Capture the cell that displays the provided text and extract its [X, Y] central coordinate. 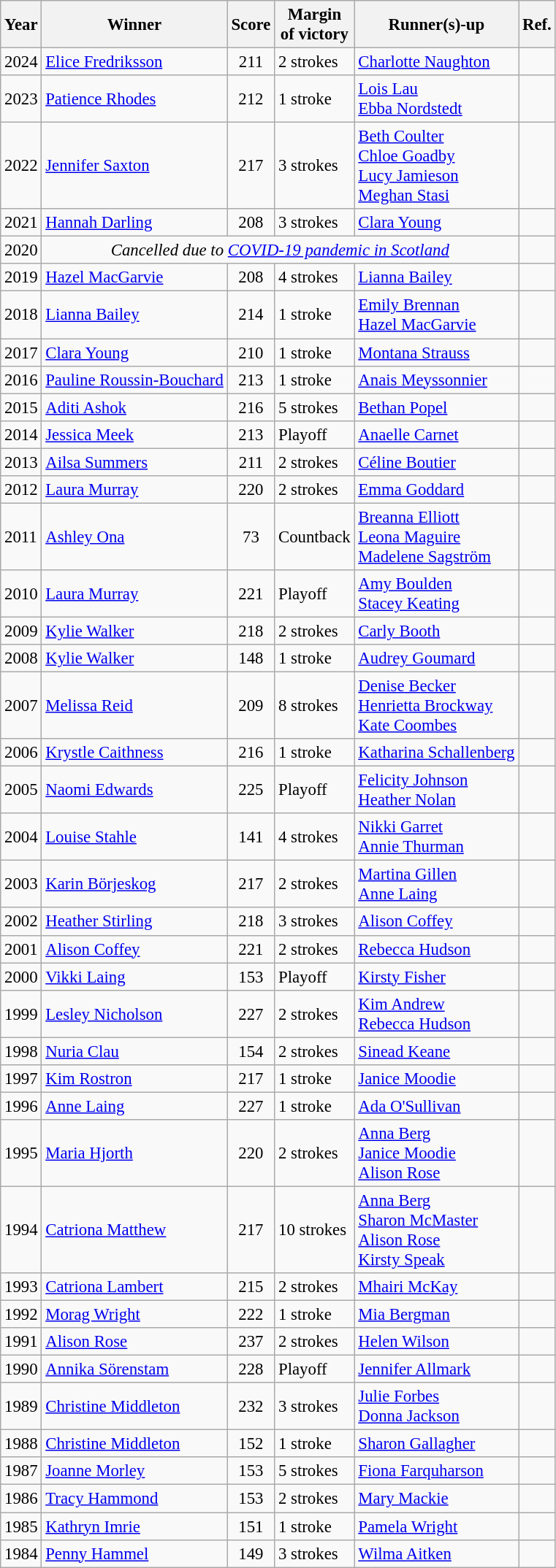
2013 [21, 462]
Hazel MacGarvie [134, 278]
Mhairi McKay [437, 1287]
Montana Strauss [437, 353]
Sinead Keane [437, 1051]
2014 [21, 434]
152 [251, 1444]
2004 [21, 837]
Ashley Ona [134, 537]
2015 [21, 407]
Anna Berg Janice Moodie Alison Rose [437, 1153]
Beth Coulter Chloe Goadby Lucy Jamieson Meghan Stasi [437, 166]
1995 [21, 1153]
10 strokes [314, 1229]
1990 [21, 1369]
Melissa Reid [134, 706]
2022 [21, 166]
1998 [21, 1051]
1988 [21, 1444]
Bethan Popel [437, 407]
Score [251, 25]
225 [251, 790]
73 [251, 537]
Lesley Nicholson [134, 1013]
1994 [21, 1229]
Tracy Hammond [134, 1499]
Alison Rose [134, 1342]
Fiona Farquharson [437, 1471]
Catriona Matthew [134, 1229]
Year [21, 25]
Annika Sörenstam [134, 1369]
2018 [21, 315]
Lois Lau Ebba Nordstedt [437, 99]
Ailsa Summers [134, 462]
1999 [21, 1013]
1991 [21, 1342]
Heather Stirling [134, 922]
2017 [21, 353]
Rebecca Hudson [437, 949]
Céline Boutier [437, 462]
215 [251, 1287]
Jessica Meek [134, 434]
2010 [21, 594]
Anais Meyssonnier [437, 380]
Kim Andrew Rebecca Hudson [437, 1013]
Kim Rostron [134, 1079]
Anne Laing [134, 1106]
1992 [21, 1315]
212 [251, 99]
Louise Stahle [134, 837]
Emily Brennan Hazel MacGarvie [437, 315]
2021 [21, 223]
8 strokes [314, 706]
228 [251, 1369]
237 [251, 1342]
Julie Forbes Donna Jackson [437, 1406]
Naomi Edwards [134, 790]
1987 [21, 1471]
209 [251, 706]
2001 [21, 949]
Elice Fredriksson [134, 62]
1985 [21, 1526]
Kirsty Fisher [437, 977]
210 [251, 353]
2019 [21, 278]
Jennifer Allmark [437, 1369]
Janice Moodie [437, 1079]
Maria Hjorth [134, 1153]
2012 [21, 490]
Amy Boulden Stacey Keating [437, 594]
Cancelled due to COVID-19 pandemic in Scotland [281, 250]
148 [251, 658]
232 [251, 1406]
Krystle Caithness [134, 753]
Marginof victory [314, 25]
Mia Bergman [437, 1315]
2000 [21, 977]
Catriona Lambert [134, 1287]
Breanna Elliott Leona Maguire Madelene Sagström [437, 537]
Countback [314, 537]
Ada O'Sullivan [437, 1106]
1996 [21, 1106]
2011 [21, 537]
Kathryn Imrie [134, 1526]
1997 [21, 1079]
Runner(s)-up [437, 25]
Audrey Goumard [437, 658]
Aditi Ashok [134, 407]
Morag Wright [134, 1315]
222 [251, 1315]
2007 [21, 706]
Denise Becker Henrietta Brockway Kate Coombes [437, 706]
154 [251, 1051]
Patience Rhodes [134, 99]
Karin Börjeskog [134, 885]
Charlotte Naughton [437, 62]
Pauline Roussin-Bouchard [134, 380]
Anna Berg Sharon McMaster Alison Rose Kirsty Speak [437, 1229]
Pamela Wright [437, 1526]
1986 [21, 1499]
Wilma Aitken [437, 1553]
1993 [21, 1287]
2023 [21, 99]
Joanne Morley [134, 1471]
2002 [21, 922]
2009 [21, 631]
2020 [21, 250]
2005 [21, 790]
Vikki Laing [134, 977]
141 [251, 837]
2003 [21, 885]
Penny Hammel [134, 1553]
Nikki Garret Annie Thurman [437, 837]
2008 [21, 658]
Martina Gillen Anne Laing [437, 885]
Hannah Darling [134, 223]
151 [251, 1526]
1989 [21, 1406]
Carly Booth [437, 631]
Emma Goddard [437, 490]
Jennifer Saxton [134, 166]
1984 [21, 1553]
Felicity Johnson Heather Nolan [437, 790]
214 [251, 315]
Mary Mackie [437, 1499]
149 [251, 1553]
2024 [21, 62]
Ref. [537, 25]
Sharon Gallagher [437, 1444]
2016 [21, 380]
Nuria Clau [134, 1051]
Winner [134, 25]
Katharina Schallenberg [437, 753]
Helen Wilson [437, 1342]
Anaelle Carnet [437, 434]
2006 [21, 753]
